For the text-containing cell, return its midpoint in [x, y] coordinate format. 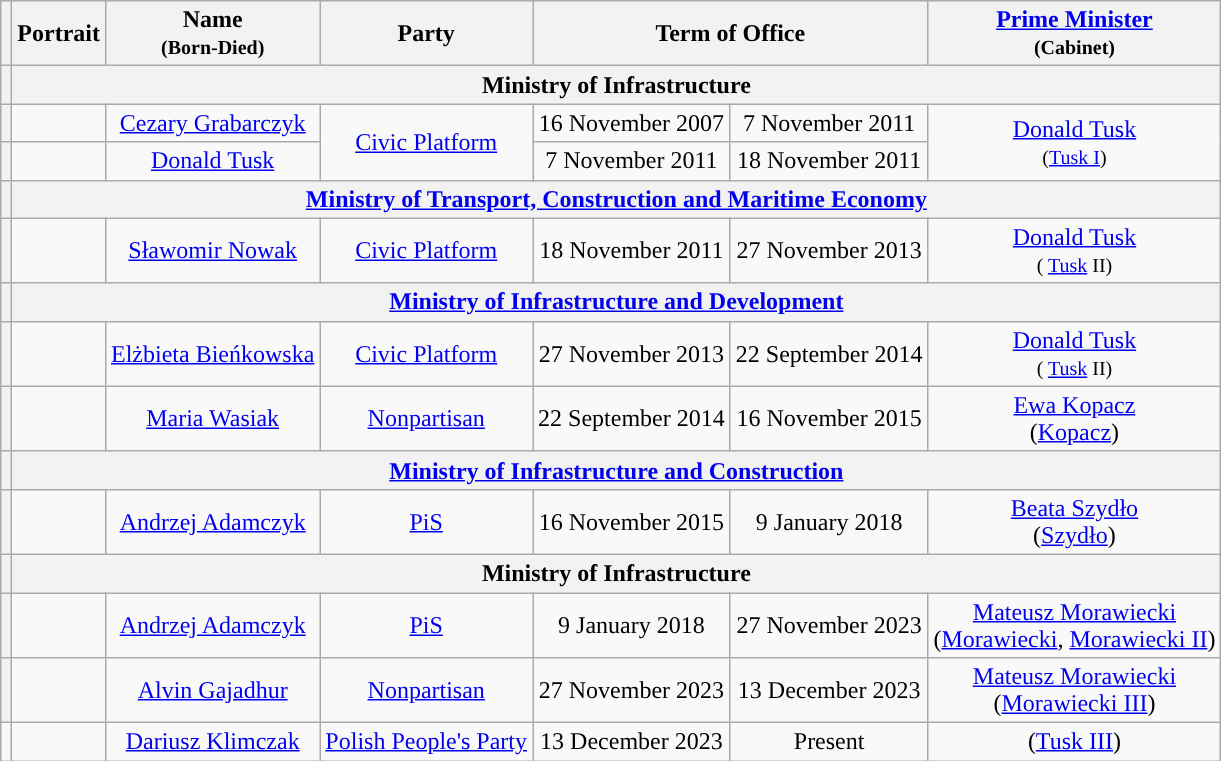
Mateusz Morawiecki(Morawiecki, Morawiecki II) [1074, 624]
Maria Wasiak [212, 418]
Donald Tusk [212, 161]
Mateusz Morawiecki(Morawiecki III) [1074, 690]
Donald Tusk (Tusk I) [1074, 142]
(Tusk III) [1074, 742]
Ministry of Transport, Construction and Maritime Economy [616, 199]
16 November 2007 [632, 123]
Cezary Grabarczyk [212, 123]
Term of Office [730, 34]
Party [426, 34]
Ministry of Infrastructure and Development [616, 302]
Dariusz Klimczak [212, 742]
Ewa Kopacz(Kopacz) [1074, 418]
Sławomir Nowak [212, 250]
Name(Born-Died) [212, 34]
Prime Minister(Cabinet) [1074, 34]
Present [829, 742]
Alvin Gajadhur [212, 690]
Polish People's Party [426, 742]
Beata Szydło(Szydło) [1074, 522]
Elżbieta Bieńkowska [212, 354]
Ministry of Infrastructure and Construction [616, 470]
Portrait [59, 34]
